Provide the [x, y] coordinate of the cell's center where the given text is located.  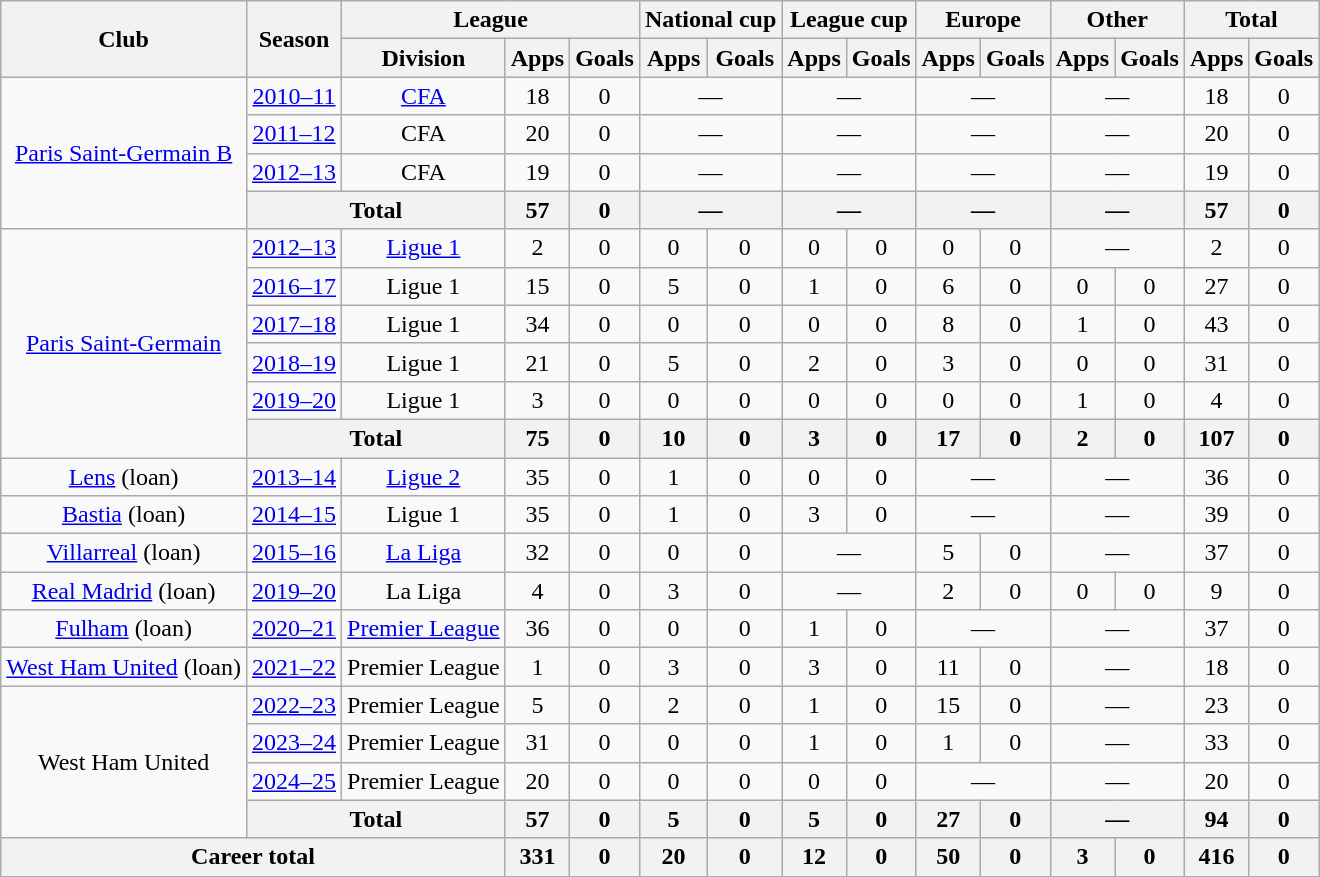
West Ham United (loan) [124, 667]
Division [424, 58]
94 [1216, 819]
50 [948, 857]
2017–18 [294, 324]
Fulham (loan) [124, 629]
Lens (loan) [124, 477]
Villarreal (loan) [124, 553]
34 [537, 324]
2016–17 [294, 286]
21 [537, 362]
2011–12 [294, 134]
331 [537, 857]
Career total [253, 857]
2013–14 [294, 477]
2018–19 [294, 362]
2022–23 [294, 705]
33 [1216, 743]
2015–16 [294, 553]
23 [1216, 705]
Club [124, 39]
10 [673, 438]
2021–22 [294, 667]
2010–11 [294, 96]
107 [1216, 438]
39 [1216, 515]
2024–25 [294, 781]
Paris Saint-Germain B [124, 153]
12 [814, 857]
Paris Saint-Germain [124, 343]
Bastia (loan) [124, 515]
17 [948, 438]
Ligue 2 [424, 477]
Europe [983, 20]
West Ham United [124, 762]
National cup [710, 20]
Other [1117, 20]
League [491, 20]
32 [537, 553]
75 [537, 438]
League cup [849, 20]
Real Madrid (loan) [124, 591]
2023–24 [294, 743]
416 [1216, 857]
Season [294, 39]
8 [948, 324]
2020–21 [294, 629]
11 [948, 667]
6 [948, 286]
9 [1216, 591]
43 [1216, 324]
2014–15 [294, 515]
